Pinpoint the cell where the given text exists, returning its [X, Y] midpoint coordinate. 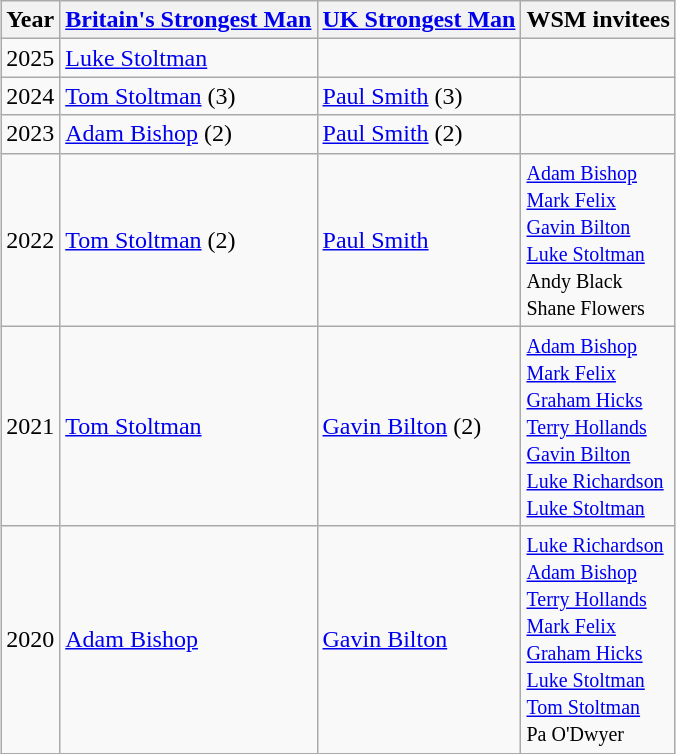
2023 [30, 134]
Adam Bishop (2) [188, 134]
Adam BishopMark FelixGavin BiltonLuke StoltmanAndy BlackShane Flowers [598, 240]
WSM invitees [598, 20]
Gavin Bilton (2) [419, 426]
Tom Stoltman (2) [188, 240]
Adam BishopMark FelixGraham HicksTerry HollandsGavin BiltonLuke RichardsonLuke Stoltman [598, 426]
Tom Stoltman [188, 426]
2025 [30, 58]
Tom Stoltman (3) [188, 96]
Paul Smith (3) [419, 96]
2024 [30, 96]
Britain's Strongest Man [188, 20]
Paul Smith (2) [419, 134]
Luke RichardsonAdam BishopTerry HollandsMark FelixGraham HicksLuke StoltmanTom StoltmanPa O'Dwyer [598, 640]
Adam Bishop [188, 640]
Gavin Bilton [419, 640]
Luke Stoltman [188, 58]
Paul Smith [419, 240]
Year [30, 20]
UK Strongest Man [419, 20]
2020 [30, 640]
2021 [30, 426]
2022 [30, 240]
